Capture the cell that displays the provided text and extract its (X, Y) central coordinate. 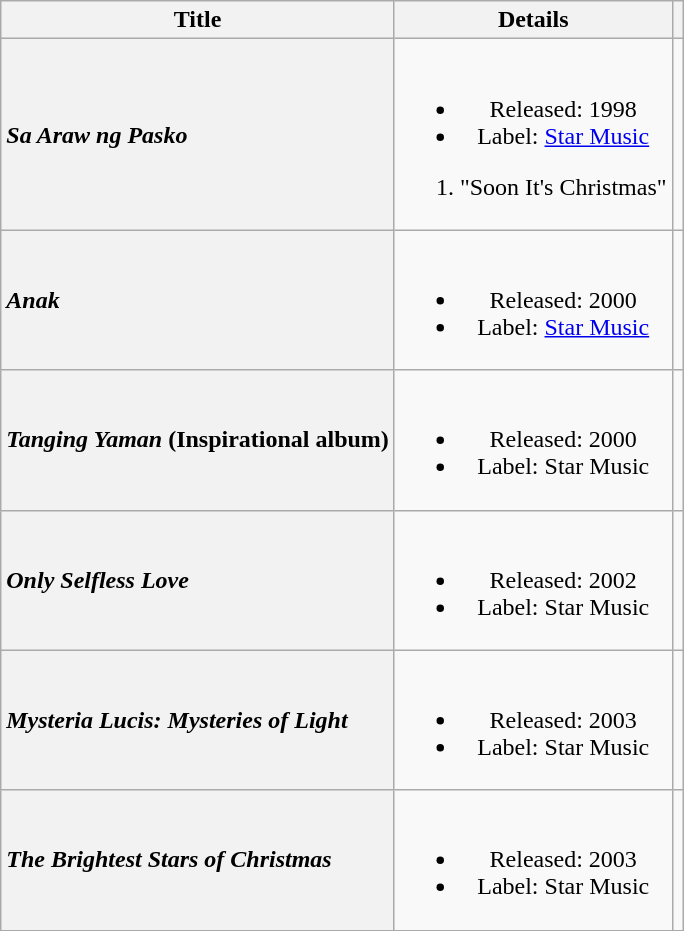
The Brightest Stars of Christmas (198, 860)
Only Selfless Love (198, 580)
Anak (198, 300)
Sa Araw ng Pasko (198, 134)
Tanging Yaman (Inspirational album) (198, 440)
Title (198, 20)
Released: 1998Label: Star Music"Soon It's Christmas" (533, 134)
Released: 2002Label: Star Music (533, 580)
Details (533, 20)
Mysteria Lucis: Mysteries of Light (198, 720)
